Return the (x, y) coordinate for the center point of the cell that contains the specified text.  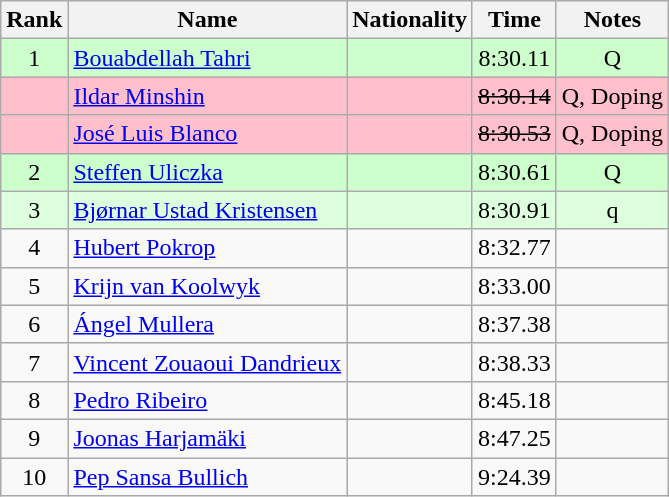
José Luis Blanco (208, 134)
Time (514, 20)
8:33.00 (514, 286)
8 (34, 400)
Notes (612, 20)
8:30.61 (514, 172)
Bjørnar Ustad Kristensen (208, 210)
Rank (34, 20)
9 (34, 438)
10 (34, 477)
Nationality (410, 20)
Pep Sansa Bullich (208, 477)
Name (208, 20)
q (612, 210)
Ildar Minshin (208, 96)
8:30.11 (514, 58)
8:38.33 (514, 362)
8:30.14 (514, 96)
6 (34, 324)
Hubert Pokrop (208, 248)
8:37.38 (514, 324)
5 (34, 286)
Steffen Uliczka (208, 172)
Vincent Zouaoui Dandrieux (208, 362)
Joonas Harjamäki (208, 438)
8:30.91 (514, 210)
1 (34, 58)
4 (34, 248)
Krijn van Koolwyk (208, 286)
9:24.39 (514, 477)
8:45.18 (514, 400)
Ángel Mullera (208, 324)
8:30.53 (514, 134)
3 (34, 210)
Pedro Ribeiro (208, 400)
7 (34, 362)
Bouabdellah Tahri (208, 58)
8:47.25 (514, 438)
8:32.77 (514, 248)
2 (34, 172)
